Identify which cell holds the provided text, then report its [X, Y] central coordinate. 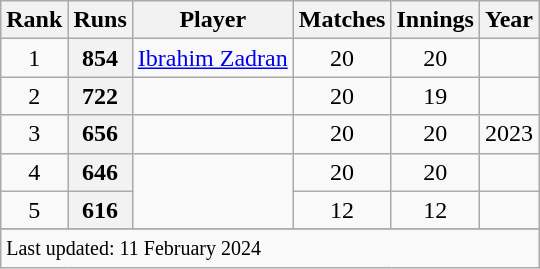
Ibrahim Zadran [212, 58]
Player [212, 20]
854 [100, 58]
19 [435, 96]
2023 [508, 134]
Runs [100, 20]
1 [34, 58]
656 [100, 134]
Year [508, 20]
722 [100, 96]
646 [100, 172]
4 [34, 172]
3 [34, 134]
Innings [435, 20]
Last updated: 11 February 2024 [270, 248]
5 [34, 210]
Rank [34, 20]
2 [34, 96]
Matches [342, 20]
616 [100, 210]
